Identify which cell holds the provided text, then report its [X, Y] central coordinate. 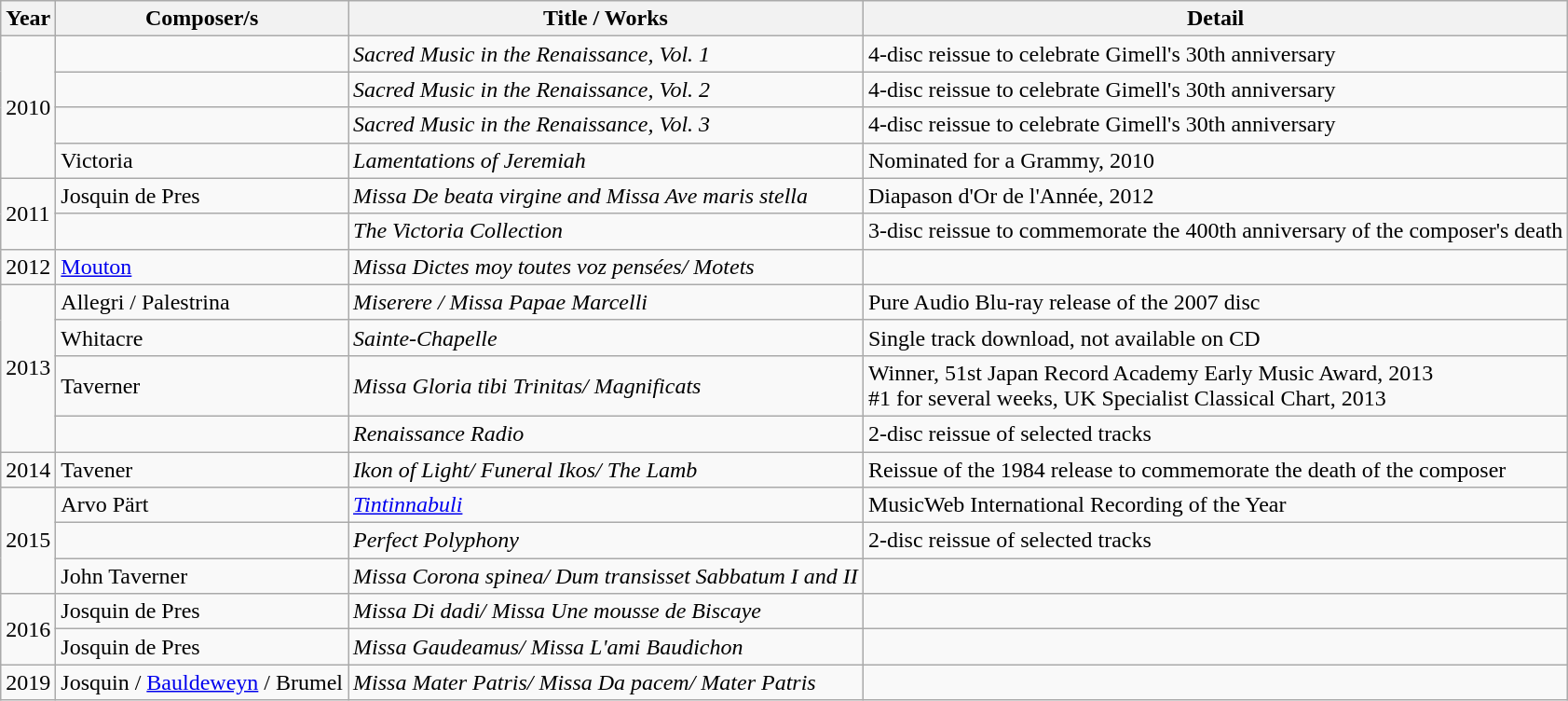
Composer/s [202, 19]
The Victoria Collection [606, 231]
MusicWeb International Recording of the Year [1215, 505]
Pure Audio Blu-ray release of the 2007 disc [1215, 302]
Sacred Music in the Renaissance, Vol. 1 [606, 54]
2015 [28, 541]
2013 [28, 367]
Tavener [202, 469]
Detail [1215, 19]
2014 [28, 469]
Arvo Pärt [202, 505]
Ikon of Light/ Funeral Ikos/ The Lamb [606, 469]
Year [28, 19]
Missa Gloria tibi Trinitas/ Magnificats [606, 386]
2012 [28, 267]
Miserere / Missa Papae Marcelli [606, 302]
Renaissance Radio [606, 433]
Tintinnabuli [606, 505]
Winner, 51st Japan Record Academy Early Music Award, 2013#1 for several weeks, UK Specialist Classical Chart, 2013 [1215, 386]
Josquin / Bauldeweyn / Brumel [202, 682]
Nominated for a Grammy, 2010 [1215, 160]
2016 [28, 629]
Single track download, not available on CD [1215, 337]
Missa Di dadi/ Missa Une mousse de Biscaye [606, 612]
Sacred Music in the Renaissance, Vol. 2 [606, 89]
Whitacre [202, 337]
Perfect Polyphony [606, 541]
2011 [28, 213]
John Taverner [202, 576]
Sainte-Chapelle [606, 337]
Lamentations of Jeremiah [606, 160]
Missa De beata virgine and Missa Ave maris stella [606, 196]
2010 [28, 107]
Taverner [202, 386]
Mouton [202, 267]
Missa Corona spinea/ Dum transisset Sabbatum I and II [606, 576]
Missa Dictes moy toutes voz pensées/ Motets [606, 267]
2019 [28, 682]
3-disc reissue to commemorate the 400th anniversary of the composer's death [1215, 231]
Reissue of the 1984 release to commemorate the death of the composer [1215, 469]
Diapason d'Or de l'Année, 2012 [1215, 196]
Victoria [202, 160]
Missa Mater Patris/ Missa Da pacem/ Mater Patris [606, 682]
Title / Works [606, 19]
Sacred Music in the Renaissance, Vol. 3 [606, 125]
Allegri / Palestrina [202, 302]
Missa Gaudeamus/ Missa L'ami Baudichon [606, 647]
